Return the [x, y] coordinate for the center point of the cell that contains the specified text.  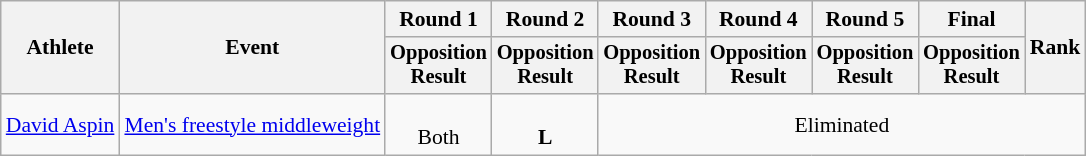
Athlete [60, 48]
Eliminated [842, 124]
Men's freestyle middleweight [252, 124]
Event [252, 48]
L [546, 124]
Round 5 [866, 19]
Both [438, 124]
Round 1 [438, 19]
Rank [1056, 48]
Final [972, 19]
Round 3 [652, 19]
David Aspin [60, 124]
Round 4 [758, 19]
Round 2 [546, 19]
